From the cell containing the given text, extract its center point as (x, y) coordinate. 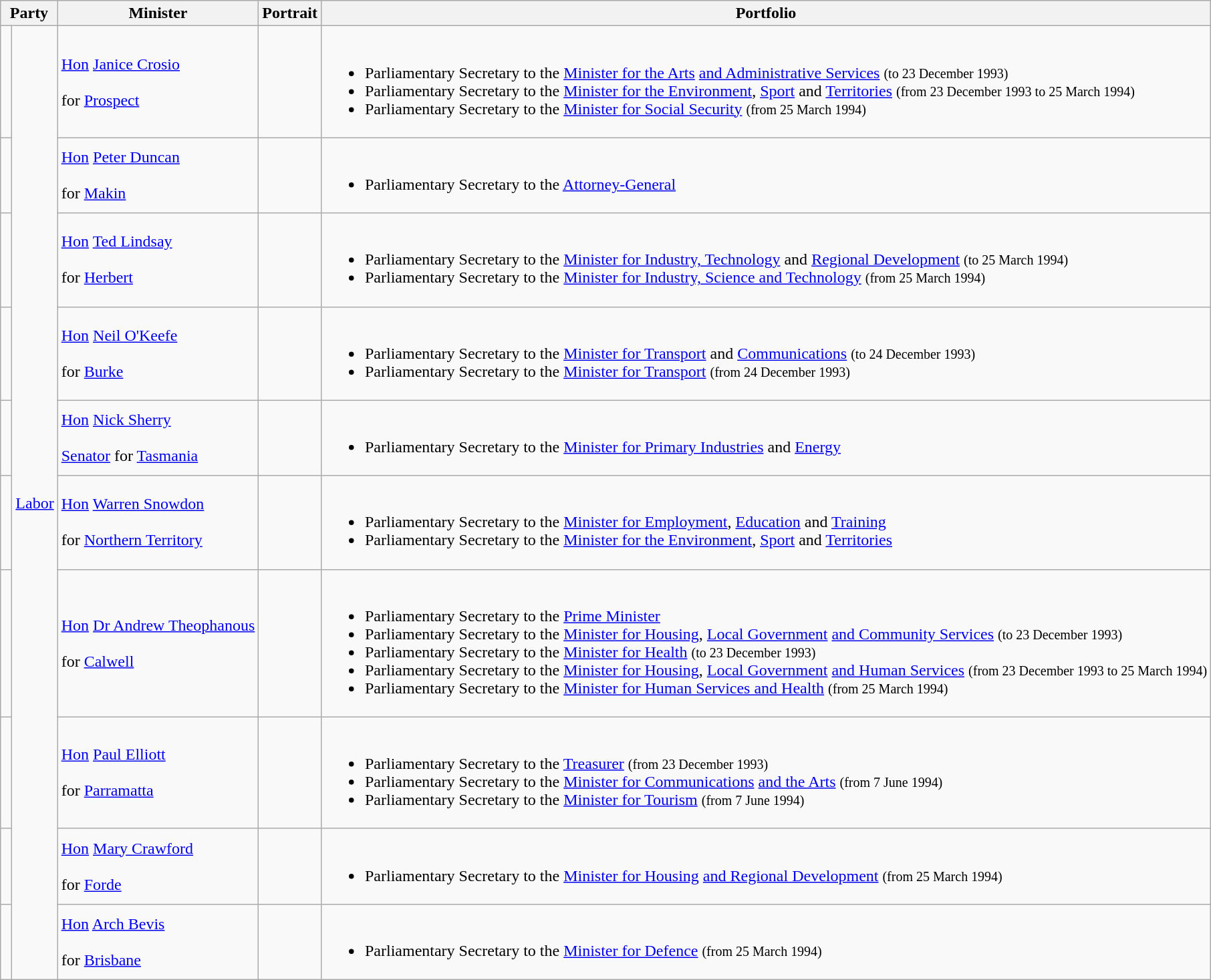
Hon Nick Sherry Senator for Tasmania (158, 438)
Hon Arch Bevis for Brisbane (158, 942)
Parliamentary Secretary to the Minister for Defence (from 25 March 1994) (766, 942)
Parliamentary Secretary to the Minister for Housing and Regional Development (from 25 March 1994) (766, 866)
Labor (35, 503)
Hon Ted Lindsay for Herbert (158, 260)
Parliamentary Secretary to the Minister for Primary Industries and Energy (766, 438)
Hon Peter Duncan for Makin (158, 175)
Hon Mary Crawford for Forde (158, 866)
Portrait (290, 13)
Hon Paul Elliott for Parramatta (158, 772)
Hon Janice Crosio for Prospect (158, 81)
Hon Warren Snowdon for Northern Territory (158, 522)
Parliamentary Secretary to the Attorney-General (766, 175)
Minister (158, 13)
Hon Neil O'Keefe for Burke (158, 353)
Hon Dr Andrew Theophanous for Calwell (158, 643)
Party (29, 13)
Portfolio (766, 13)
